Search for the cell housing the specified text and yield its [X, Y] center coordinate. 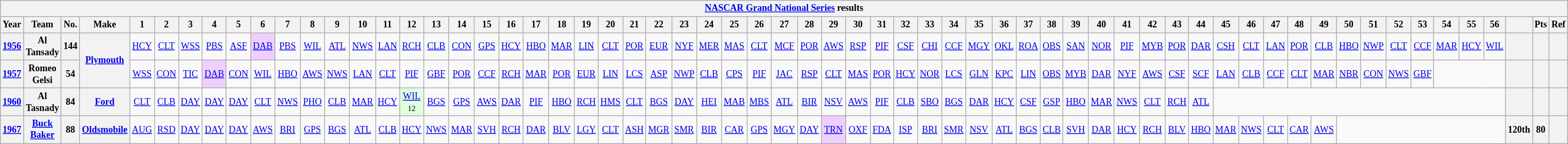
27 [785, 25]
NASCAR Grand National Series results [784, 8]
Ford [104, 102]
1957 [12, 74]
GSP [1052, 102]
MCF [785, 46]
ASP [659, 74]
5 [239, 25]
GLN [979, 74]
Team [42, 25]
HMS [611, 102]
ROA [1029, 46]
MER [709, 46]
7 [287, 25]
35 [979, 25]
No. [70, 25]
42 [1152, 25]
8 [312, 25]
1967 [12, 130]
144 [70, 46]
4 [214, 25]
15 [487, 25]
44 [1200, 25]
6 [263, 25]
16 [511, 25]
33 [930, 25]
Ref [1559, 25]
Oldsmobile [104, 130]
Plymouth [104, 60]
13 [436, 25]
120th [1519, 130]
1956 [12, 46]
24 [709, 25]
88 [70, 130]
19 [586, 25]
Make [104, 25]
Romeo Gelsi [42, 74]
21 [635, 25]
18 [562, 25]
MAB [734, 102]
TIC [190, 74]
55 [1471, 25]
Buck Baker [42, 130]
49 [1324, 25]
39 [1076, 25]
AUG [142, 130]
LGY [586, 130]
3 [190, 25]
FDA [882, 130]
56 [1495, 25]
OKL [1004, 46]
20 [611, 25]
1960 [12, 102]
26 [759, 25]
29 [833, 25]
32 [906, 25]
Year [12, 25]
CPS [734, 74]
28 [809, 25]
CSH [1226, 46]
23 [684, 25]
MBS [759, 102]
30 [858, 25]
ASF [239, 46]
22 [659, 25]
45 [1226, 25]
17 [536, 25]
NBR [1349, 74]
31 [882, 25]
KPC [1004, 74]
PHO [312, 102]
OXF [858, 130]
ASH [635, 130]
TRN [833, 130]
84 [70, 102]
JAC [785, 74]
HEI [709, 102]
1 [142, 25]
52 [1399, 25]
46 [1251, 25]
Al Tasnady [42, 102]
2 [166, 25]
14 [462, 25]
47 [1275, 25]
50 [1349, 25]
SBO [930, 102]
SCF [1200, 74]
36 [1004, 25]
80 [1541, 130]
Al Tansady [42, 46]
ISP [906, 130]
SAN [1076, 46]
38 [1052, 25]
RSD [166, 130]
34 [954, 25]
9 [337, 25]
CHI [930, 46]
51 [1373, 25]
41 [1127, 25]
WIL 12 [412, 102]
12 [412, 25]
25 [734, 25]
MGR [659, 130]
48 [1299, 25]
37 [1029, 25]
Pts [1541, 25]
10 [362, 25]
11 [388, 25]
43 [1177, 25]
53 [1423, 25]
40 [1102, 25]
